Identify which cell holds the provided text, then report its [x, y] central coordinate. 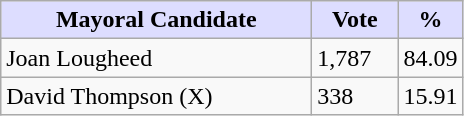
% [430, 20]
Mayoral Candidate [156, 20]
Vote [355, 20]
338 [355, 96]
Joan Lougheed [156, 58]
84.09 [430, 58]
15.91 [430, 96]
1,787 [355, 58]
David Thompson (X) [156, 96]
